Identify which cell holds the provided text, then report its (x, y) central coordinate. 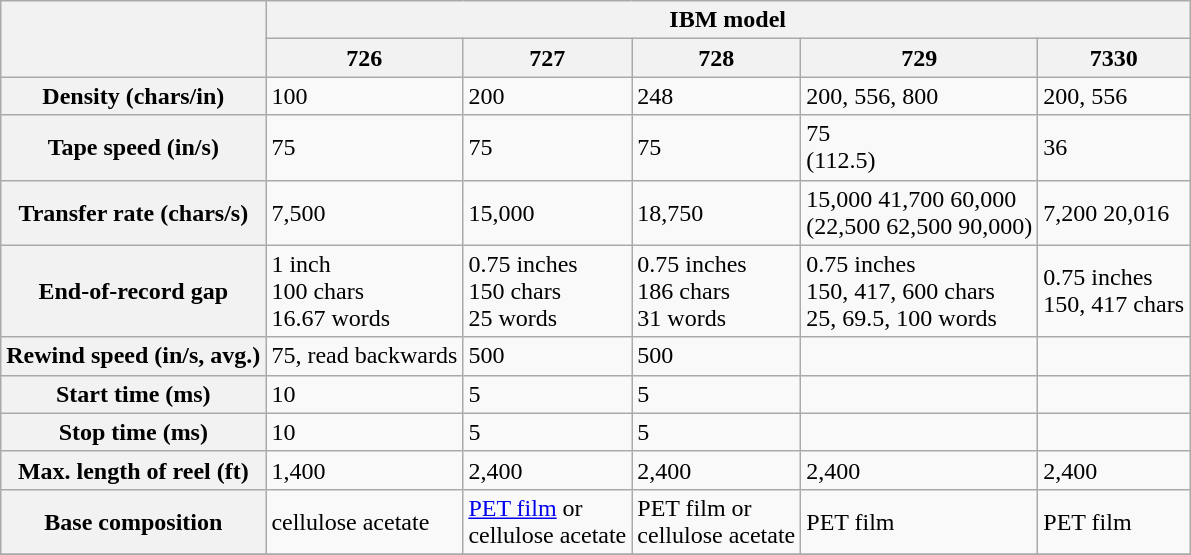
200, 556 (1114, 96)
1,400 (364, 470)
15,000 41,700 60,000(22,500 62,500 90,000) (920, 212)
728 (716, 58)
729 (920, 58)
0.75 inches 150, 417, 600 chars 25, 69.5, 100 words (920, 291)
Tape speed (in/s) (134, 148)
Base composition (134, 522)
IBM model (728, 20)
36 (1114, 148)
0.75 inches 186 chars 31 words (716, 291)
248 (716, 96)
Rewind speed (in/s, avg.) (134, 356)
7,500 (364, 212)
Start time (ms) (134, 394)
75, read backwards (364, 356)
Max. length of reel (ft) (134, 470)
200, 556, 800 (920, 96)
0.75 inches 150, 417 chars (1114, 291)
75(112.5) (920, 148)
7330 (1114, 58)
726 (364, 58)
727 (548, 58)
Transfer rate (chars/s) (134, 212)
0.75 inches 150 chars 25 words (548, 291)
200 (548, 96)
7,200 20,016 (1114, 212)
15,000 (548, 212)
Stop time (ms) (134, 432)
Density (chars/in) (134, 96)
18,750 (716, 212)
End-of-record gap (134, 291)
cellulose acetate (364, 522)
100 (364, 96)
1 inch 100 chars 16.67 words (364, 291)
